Return the (x, y) coordinate for the center point of the cell that contains the specified text.  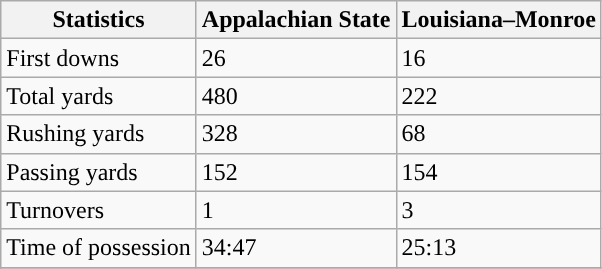
3 (498, 210)
Appalachian State (296, 20)
Rushing yards (99, 134)
First downs (99, 58)
16 (498, 58)
152 (296, 172)
68 (498, 134)
328 (296, 134)
154 (498, 172)
Statistics (99, 20)
222 (498, 96)
Turnovers (99, 210)
Total yards (99, 96)
Louisiana–Monroe (498, 20)
480 (296, 96)
Time of possession (99, 248)
1 (296, 210)
Passing yards (99, 172)
25:13 (498, 248)
26 (296, 58)
34:47 (296, 248)
